Provide the (X, Y) coordinate of the cell's center where the given text is located.  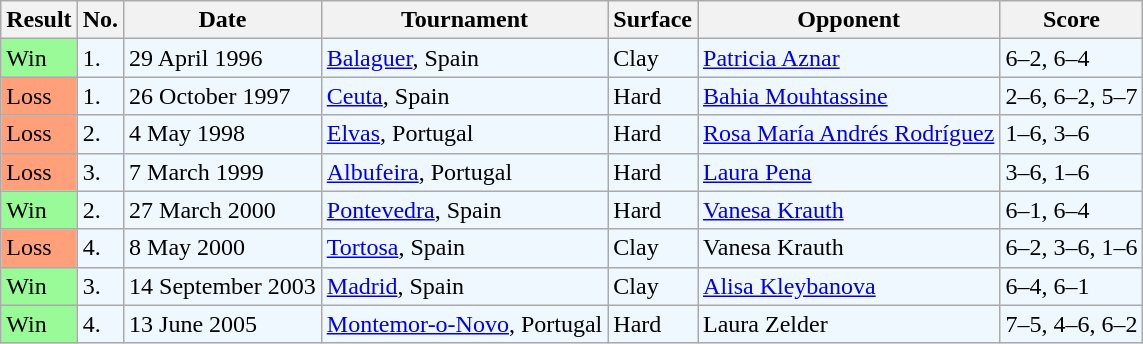
6–2, 3–6, 1–6 (1072, 248)
Elvas, Portugal (464, 134)
Balaguer, Spain (464, 58)
14 September 2003 (223, 286)
Opponent (849, 20)
Albufeira, Portugal (464, 172)
27 March 2000 (223, 210)
Score (1072, 20)
No. (100, 20)
6–4, 6–1 (1072, 286)
29 April 1996 (223, 58)
Montemor-o-Novo, Portugal (464, 324)
8 May 2000 (223, 248)
7 March 1999 (223, 172)
Pontevedra, Spain (464, 210)
13 June 2005 (223, 324)
26 October 1997 (223, 96)
Tournament (464, 20)
6–2, 6–4 (1072, 58)
2–6, 6–2, 5–7 (1072, 96)
6–1, 6–4 (1072, 210)
Date (223, 20)
7–5, 4–6, 6–2 (1072, 324)
Laura Zelder (849, 324)
4 May 1998 (223, 134)
Laura Pena (849, 172)
1–6, 3–6 (1072, 134)
Rosa María Andrés Rodríguez (849, 134)
3–6, 1–6 (1072, 172)
Bahia Mouhtassine (849, 96)
Tortosa, Spain (464, 248)
Ceuta, Spain (464, 96)
Madrid, Spain (464, 286)
Surface (653, 20)
Result (39, 20)
Alisa Kleybanova (849, 286)
Patricia Aznar (849, 58)
